Output the (X, Y) coordinate of the center of the cell containing the given text.  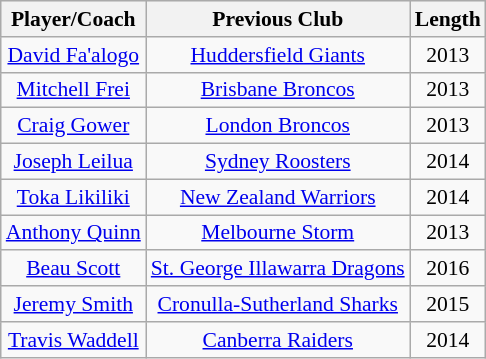
Mitchell Frei (74, 90)
2016 (448, 269)
Huddersfield Giants (278, 55)
Jeremy Smith (74, 304)
Sydney Roosters (278, 162)
David Fa'alogo (74, 55)
St. George Illawarra Dragons (278, 269)
Length (448, 19)
Canberra Raiders (278, 340)
2015 (448, 304)
Player/Coach (74, 19)
Travis Waddell (74, 340)
Previous Club (278, 19)
Anthony Quinn (74, 233)
New Zealand Warriors (278, 197)
Joseph Leilua (74, 162)
Brisbane Broncos (278, 90)
Cronulla-Sutherland Sharks (278, 304)
Beau Scott (74, 269)
Melbourne Storm (278, 233)
Toka Likiliki (74, 197)
Craig Gower (74, 126)
London Broncos (278, 126)
